From the cell containing the given text, extract its center point as (X, Y) coordinate. 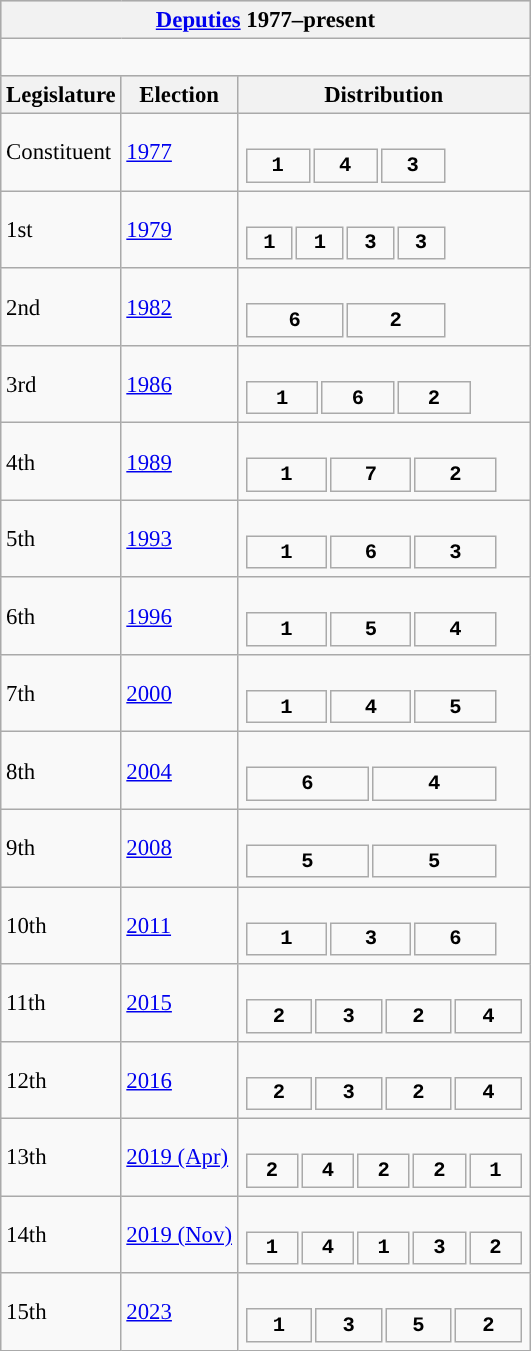
2023 (179, 1312)
2015 (179, 1002)
5th (61, 538)
7 (370, 475)
1986 (179, 384)
1993 (179, 538)
6 4 (384, 770)
2011 (179, 926)
8th (61, 770)
Election (179, 95)
2019 (Apr) (179, 1158)
1996 (179, 616)
1977 (179, 152)
Distribution (384, 95)
2008 (179, 848)
1 1 3 3 (384, 230)
1979 (179, 230)
1 4 5 (384, 694)
12th (61, 1080)
Deputies 1977–present (266, 20)
15th (61, 1312)
1 6 2 (384, 384)
1 4 1 3 2 (384, 1234)
1 6 3 (384, 538)
14th (61, 1234)
1 5 4 (384, 616)
1 4 3 (384, 152)
3rd (61, 384)
2016 (179, 1080)
5 5 (384, 848)
1 7 2 (384, 462)
2004 (179, 770)
6th (61, 616)
2nd (61, 306)
1 3 6 (384, 926)
2 4 2 2 1 (384, 1158)
Legislature (61, 95)
6 2 (384, 306)
1982 (179, 306)
1st (61, 230)
1989 (179, 462)
7th (61, 694)
2000 (179, 694)
10th (61, 926)
4th (61, 462)
2019 (Nov) (179, 1234)
9th (61, 848)
Constituent (61, 152)
11th (61, 1002)
1 3 5 2 (384, 1312)
13th (61, 1158)
